Detect which cell encompasses the target text, then output its [X, Y] center coordinate. 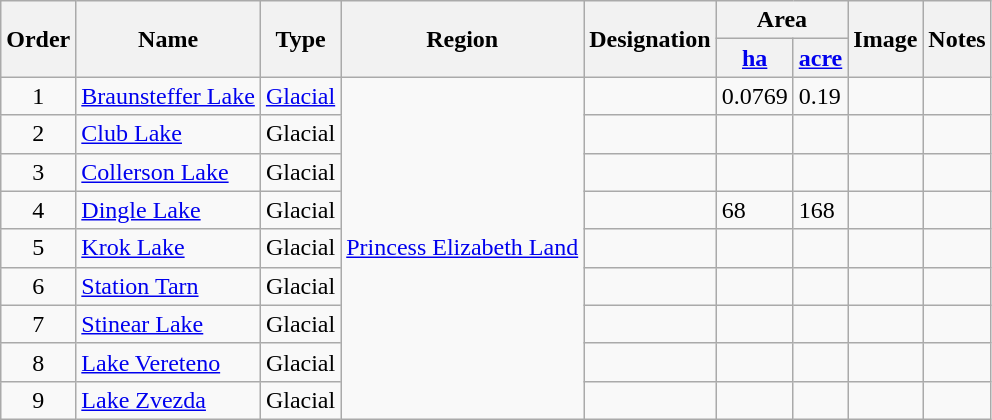
ha [754, 58]
Area [782, 20]
Designation [650, 39]
acre [820, 58]
Type [300, 39]
Club Lake [168, 134]
Krok Lake [168, 248]
Princess Elizabeth Land [462, 248]
Lake Zvezda [168, 400]
1 [38, 96]
Order [38, 39]
2 [38, 134]
68 [754, 210]
Notes [957, 39]
Region [462, 39]
7 [38, 324]
Stinear Lake [168, 324]
Collerson Lake [168, 172]
Lake Vereteno [168, 362]
0.0769 [754, 96]
Image [886, 39]
4 [38, 210]
8 [38, 362]
168 [820, 210]
Station Tarn [168, 286]
6 [38, 286]
9 [38, 400]
5 [38, 248]
3 [38, 172]
Dingle Lake [168, 210]
Name [168, 39]
0.19 [820, 96]
Braunsteffer Lake [168, 96]
